From the cell containing the given text, extract its center point as (X, Y) coordinate. 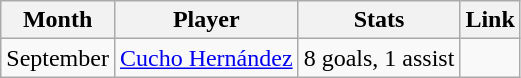
Cucho Hernández (206, 58)
Month (58, 20)
Link (490, 20)
Stats (379, 20)
8 goals, 1 assist (379, 58)
September (58, 58)
Player (206, 20)
